Extract the (X, Y) coordinate from the center of the cell holding the provided text.  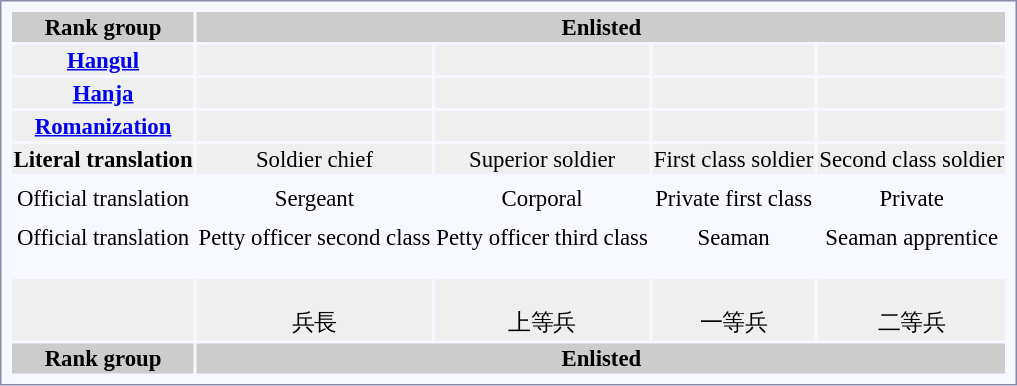
Hanja (103, 93)
First class soldier (733, 159)
Seaman (733, 237)
Petty officer third class (542, 237)
Soldier chief (314, 159)
兵長 (314, 310)
Sergeant (314, 198)
Petty officer second class (314, 237)
Literal translation (103, 159)
Seaman apprentice (912, 237)
上等兵 (542, 310)
Corporal (542, 198)
Romanization (103, 126)
Private first class (733, 198)
Superior soldier (542, 159)
Second class soldier (912, 159)
Private (912, 198)
一等兵 (733, 310)
二等兵 (912, 310)
Hangul (103, 60)
